Detect which cell encompasses the target text, then output its [X, Y] center coordinate. 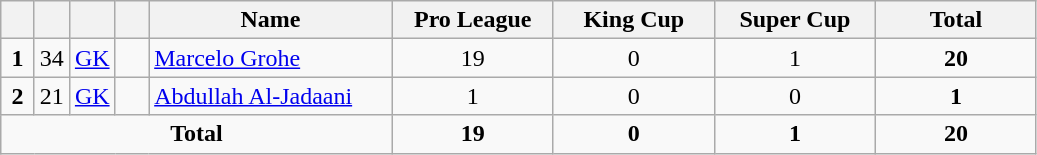
21 [52, 96]
Abdullah Al-Jadaani [271, 96]
Super Cup [794, 20]
Marcelo Grohe [271, 58]
King Cup [634, 20]
Pro League [472, 20]
34 [52, 58]
Name [271, 20]
2 [18, 96]
